Extract the (x, y) coordinate from the center of the cell holding the provided text.  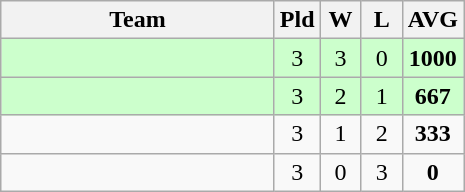
Team (138, 20)
W (340, 20)
AVG (432, 20)
667 (432, 96)
L (382, 20)
Pld (297, 20)
1000 (432, 58)
333 (432, 134)
